Identify which cell holds the provided text, then report its [X, Y] central coordinate. 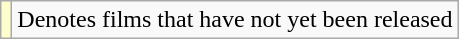
Denotes films that have not yet been released [235, 20]
